From the cell containing the given text, extract its center point as (x, y) coordinate. 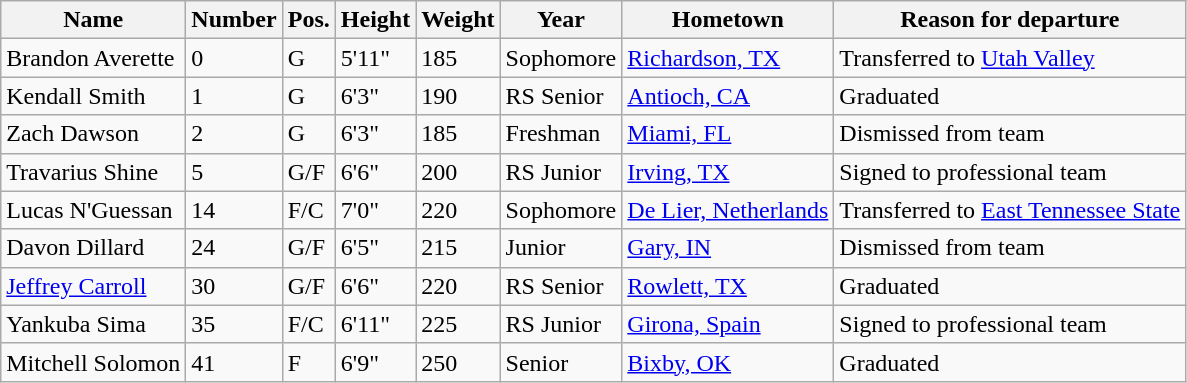
Junior (561, 248)
Miami, FL (728, 134)
Number (234, 20)
0 (234, 58)
35 (234, 324)
Year (561, 20)
41 (234, 362)
7'0" (375, 210)
Reason for departure (1010, 20)
F (308, 362)
Lucas N'Guessan (94, 210)
De Lier, Netherlands (728, 210)
1 (234, 96)
Jeffrey Carroll (94, 286)
Brandon Averette (94, 58)
Travarius Shine (94, 172)
Rowlett, TX (728, 286)
5'11" (375, 58)
Name (94, 20)
190 (458, 96)
5 (234, 172)
30 (234, 286)
Kendall Smith (94, 96)
215 (458, 248)
24 (234, 248)
Hometown (728, 20)
14 (234, 210)
Pos. (308, 20)
Freshman (561, 134)
6'5" (375, 248)
Senior (561, 362)
2 (234, 134)
Height (375, 20)
Gary, IN (728, 248)
Richardson, TX (728, 58)
Transferred to Utah Valley (1010, 58)
225 (458, 324)
Irving, TX (728, 172)
6'9" (375, 362)
200 (458, 172)
Girona, Spain (728, 324)
Transferred to East Tennessee State (1010, 210)
Mitchell Solomon (94, 362)
250 (458, 362)
Antioch, CA (728, 96)
Bixby, OK (728, 362)
Zach Dawson (94, 134)
Weight (458, 20)
Davon Dillard (94, 248)
6'11" (375, 324)
Yankuba Sima (94, 324)
